Pinpoint the cell where the given text exists, returning its [x, y] midpoint coordinate. 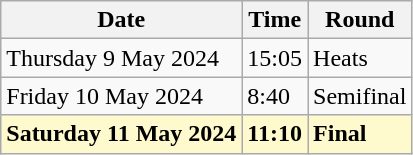
Thursday 9 May 2024 [122, 58]
Final [360, 134]
15:05 [275, 58]
Date [122, 20]
Saturday 11 May 2024 [122, 134]
Time [275, 20]
Round [360, 20]
11:10 [275, 134]
Friday 10 May 2024 [122, 96]
8:40 [275, 96]
Heats [360, 58]
Semifinal [360, 96]
